Capture the cell that displays the provided text and extract its (X, Y) central coordinate. 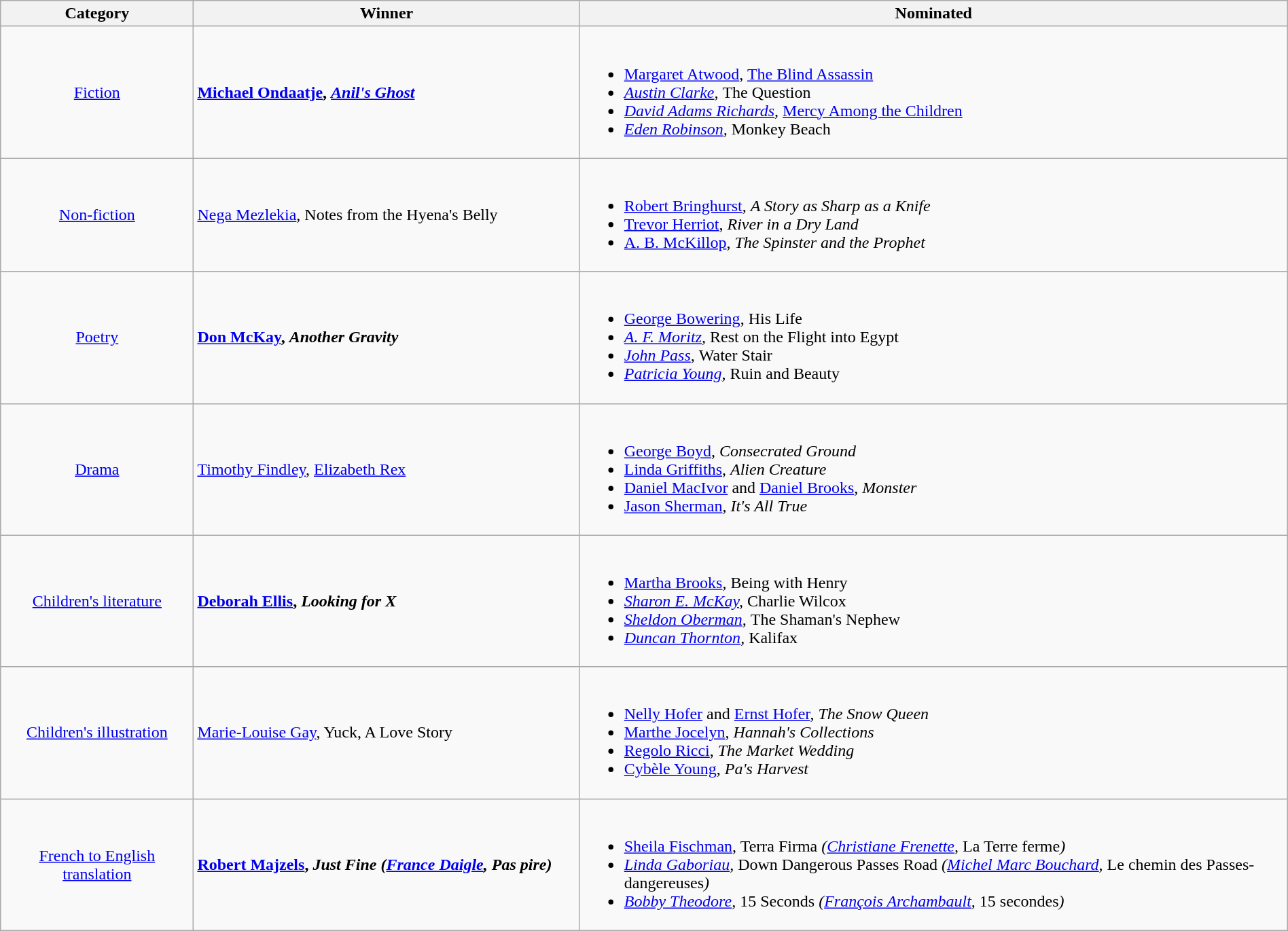
Children's literature (97, 601)
French to English translation (97, 864)
Michael Ondaatje, Anil's Ghost (387, 92)
Don McKay, Another Gravity (387, 337)
Timothy Findley, Elizabeth Rex (387, 469)
Marie-Louise Gay, Yuck, A Love Story (387, 733)
George Bowering, His LifeA. F. Moritz, Rest on the Flight into EgyptJohn Pass, Water StairPatricia Young, Ruin and Beauty (933, 337)
Children's illustration (97, 733)
Nominated (933, 14)
Category (97, 14)
Nega Mezlekia, Notes from the Hyena's Belly (387, 215)
Poetry (97, 337)
Robert Bringhurst, A Story as Sharp as a KnifeTrevor Herriot, River in a Dry LandA. B. McKillop, The Spinster and the Prophet (933, 215)
Deborah Ellis, Looking for X (387, 601)
Martha Brooks, Being with HenrySharon E. McKay, Charlie WilcoxSheldon Oberman, The Shaman's NephewDuncan Thornton, Kalifax (933, 601)
Nelly Hofer and Ernst Hofer, The Snow QueenMarthe Jocelyn, Hannah's CollectionsRegolo Ricci, The Market WeddingCybèle Young, Pa's Harvest (933, 733)
Fiction (97, 92)
Non-fiction (97, 215)
Winner (387, 14)
Drama (97, 469)
George Boyd, Consecrated GroundLinda Griffiths, Alien CreatureDaniel MacIvor and Daniel Brooks, MonsterJason Sherman, It's All True (933, 469)
Robert Majzels, Just Fine (France Daigle, Pas pire) (387, 864)
Margaret Atwood, The Blind AssassinAustin Clarke, The QuestionDavid Adams Richards, Mercy Among the ChildrenEden Robinson, Monkey Beach (933, 92)
